Extract the (X, Y) coordinate from the center of the cell holding the provided text.  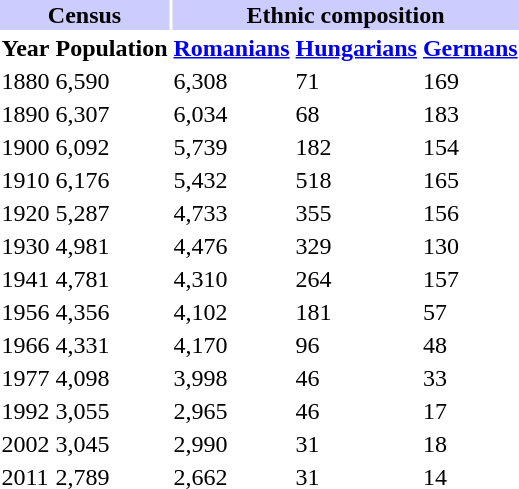
1880 (26, 81)
1956 (26, 312)
1890 (26, 114)
Year (26, 48)
6,034 (232, 114)
Population (112, 48)
156 (470, 213)
157 (470, 279)
4,781 (112, 279)
1910 (26, 180)
1941 (26, 279)
169 (470, 81)
96 (356, 345)
Hungarians (356, 48)
518 (356, 180)
181 (356, 312)
130 (470, 246)
57 (470, 312)
68 (356, 114)
1992 (26, 411)
3,055 (112, 411)
4,733 (232, 213)
6,092 (112, 147)
4,476 (232, 246)
4,331 (112, 345)
183 (470, 114)
6,308 (232, 81)
3,045 (112, 444)
4,102 (232, 312)
2002 (26, 444)
2,990 (232, 444)
Romanians (232, 48)
18 (470, 444)
1977 (26, 378)
Ethnic composition (346, 15)
3,998 (232, 378)
1900 (26, 147)
165 (470, 180)
2,965 (232, 411)
355 (356, 213)
6,176 (112, 180)
Census (84, 15)
71 (356, 81)
6,590 (112, 81)
1920 (26, 213)
Germans (470, 48)
182 (356, 147)
5,287 (112, 213)
4,098 (112, 378)
1930 (26, 246)
264 (356, 279)
329 (356, 246)
48 (470, 345)
33 (470, 378)
4,981 (112, 246)
5,432 (232, 180)
17 (470, 411)
6,307 (112, 114)
4,170 (232, 345)
1966 (26, 345)
4,310 (232, 279)
5,739 (232, 147)
154 (470, 147)
31 (356, 444)
4,356 (112, 312)
